Identify which cell holds the provided text, then report its [x, y] central coordinate. 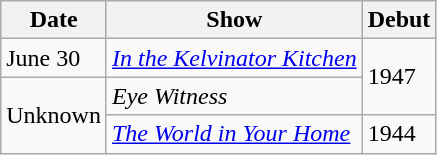
Date [54, 20]
Debut [399, 20]
1947 [399, 77]
The World in Your Home [234, 134]
In the Kelvinator Kitchen [234, 58]
June 30 [54, 58]
Show [234, 20]
Eye Witness [234, 96]
1944 [399, 134]
Unknown [54, 115]
